Find where the given text appears and provide that cell's center as (x, y) coordinate. 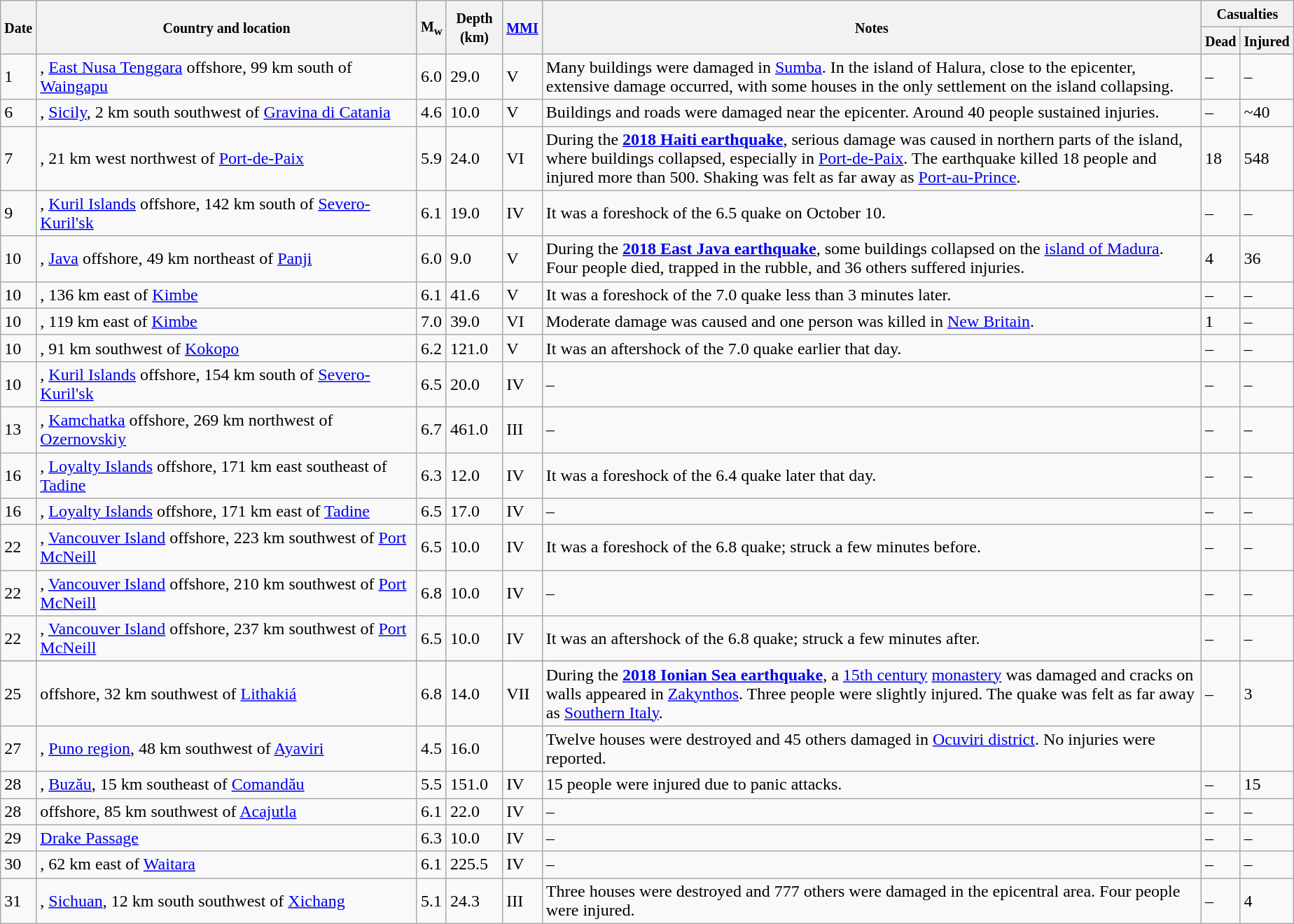
, Kuril Islands offshore, 154 km south of Severo-Kuril'sk (227, 384)
41.6 (474, 295)
Twelve houses were destroyed and 45 others damaged in Ocuviri district. No injuries were reported. (871, 749)
5.1 (431, 900)
17.0 (474, 512)
Drake Passage (227, 838)
29.0 (474, 77)
3 (1267, 694)
, Buzău, 15 km southeast of Comandău (227, 785)
25 (18, 694)
14.0 (474, 694)
Country and location (227, 27)
It was a foreshock of the 7.0 quake less than 3 minutes later. (871, 295)
39.0 (474, 321)
7.0 (431, 321)
12.0 (474, 475)
4.5 (431, 749)
Date (18, 27)
36 (1267, 259)
It was an aftershock of the 6.8 quake; struck a few minutes after. (871, 638)
, 136 km east of Kimbe (227, 295)
It was a foreshock of the 6.4 quake later that day. (871, 475)
22.0 (474, 811)
, Vancouver Island offshore, 210 km southwest of Port McNeill (227, 594)
29 (18, 838)
20.0 (474, 384)
Buildings and roads were damaged near the epicenter. Around 40 people sustained injuries. (871, 113)
30 (18, 864)
225.5 (474, 864)
Three houses were destroyed and 777 others were damaged in the epicentral area. Four people were injured. (871, 900)
, Kamchatka offshore, 269 km northwest of Ozernovskiy (227, 430)
15 (1267, 785)
6.7 (431, 430)
Injured (1267, 41)
, 62 km east of Waitara (227, 864)
6 (18, 113)
, Java offshore, 49 km northeast of Panji (227, 259)
19.0 (474, 213)
, Sicily, 2 km south southwest of Gravina di Catania (227, 113)
, 91 km southwest of Kokopo (227, 348)
5.5 (431, 785)
It was a foreshock of the 6.5 quake on October 10. (871, 213)
Mw (431, 27)
VII (522, 694)
, Loyalty Islands offshore, 171 km east of Tadine (227, 512)
Casualties (1247, 14)
~40 (1267, 113)
, Sichuan, 12 km south southwest of Xichang (227, 900)
offshore, 85 km southwest of Acajutla (227, 811)
151.0 (474, 785)
It was a foreshock of the 6.8 quake; struck a few minutes before. (871, 547)
, Vancouver Island offshore, 237 km southwest of Port McNeill (227, 638)
offshore, 32 km southwest of Lithakiá (227, 694)
, Puno region, 48 km southwest of Ayaviri (227, 749)
4.6 (431, 113)
, East Nusa Tenggara offshore, 99 km south of Waingapu (227, 77)
, 119 km east of Kimbe (227, 321)
Notes (871, 27)
Moderate damage was caused and one person was killed in New Britain. (871, 321)
15 people were injured due to panic attacks. (871, 785)
24.3 (474, 900)
27 (18, 749)
13 (18, 430)
7 (18, 158)
9.0 (474, 259)
, Vancouver Island offshore, 223 km southwest of Port McNeill (227, 547)
, Loyalty Islands offshore, 171 km east southeast of Tadine (227, 475)
5.9 (431, 158)
18 (1220, 158)
Depth (km) (474, 27)
, Kuril Islands offshore, 142 km south of Severo-Kuril'sk (227, 213)
121.0 (474, 348)
461.0 (474, 430)
Dead (1220, 41)
31 (18, 900)
6.2 (431, 348)
It was an aftershock of the 7.0 quake earlier that day. (871, 348)
548 (1267, 158)
9 (18, 213)
MMI (522, 27)
16.0 (474, 749)
24.0 (474, 158)
, 21 km west northwest of Port-de-Paix (227, 158)
